For the text-containing cell, return its midpoint in [x, y] coordinate format. 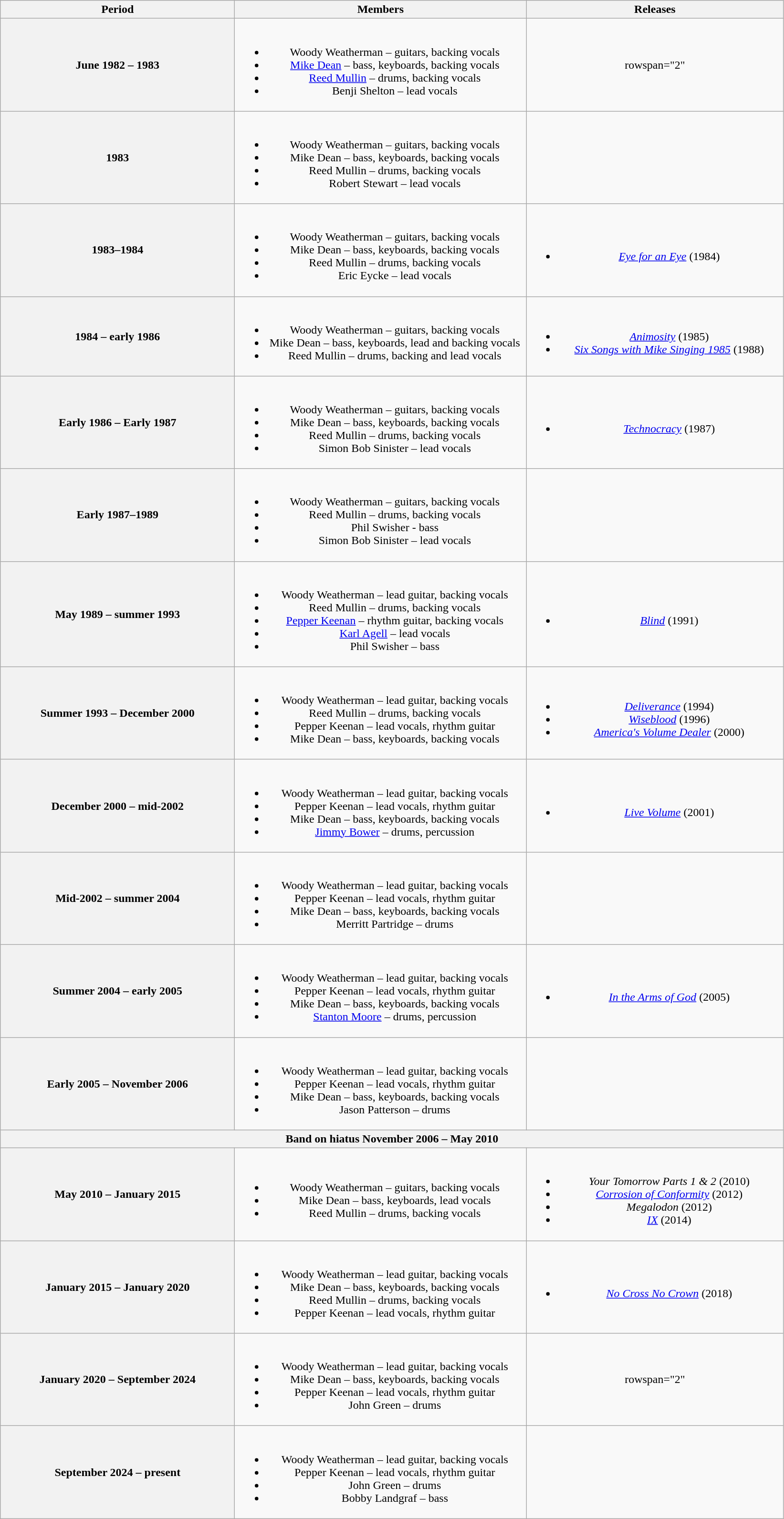
Early 1987–1989 [117, 515]
1983 [117, 157]
Releases [655, 10]
Early 2005 – November 2006 [117, 1084]
Band on hiatus November 2006 – May 2010 [392, 1139]
Animosity (1985)Six Songs with Mike Singing 1985 (1988) [655, 336]
September 2024 – present [117, 1472]
June 1982 – 1983 [117, 65]
January 2020 – September 2024 [117, 1380]
Woody Weatherman – guitars, backing vocalsReed Mullin – drums, backing vocalsPhil Swisher - bassSimon Bob Sinister – lead vocals [381, 515]
December 2000 – mid-2002 [117, 806]
Woody Weatherman – lead guitar, backing vocalsMike Dean – bass, keyboards, backing vocalsPepper Keenan – lead vocals, rhythm guitarJohn Green – drums [381, 1380]
Early 1986 – Early 1987 [117, 422]
Deliverance (1994)Wiseblood (1996)America's Volume Dealer (2000) [655, 713]
No Cross No Crown (2018) [655, 1287]
Summer 1993 – December 2000 [117, 713]
Technocracy (1987) [655, 422]
May 1989 – summer 1993 [117, 614]
Members [381, 10]
January 2015 – January 2020 [117, 1287]
Summer 2004 – early 2005 [117, 991]
May 2010 – January 2015 [117, 1194]
Woody Weatherman – guitars, backing vocalsMike Dean – bass, keyboards, lead vocalsReed Mullin – drums, backing vocals [381, 1194]
Woody Weatherman – lead guitar, backing vocalsPepper Keenan – lead vocals, rhythm guitarJohn Green – drums Bobby Landgraf – bass [381, 1472]
Woody Weatherman – guitars, backing vocalsMike Dean – bass, keyboards, backing vocalsReed Mullin – drums, backing vocalsEric Eycke – lead vocals [381, 250]
Period [117, 10]
Woody Weatherman – guitars, backing vocalsMike Dean – bass, keyboards, lead and backing vocalsReed Mullin – drums, backing and lead vocals [381, 336]
Live Volume (2001) [655, 806]
Eye for an Eye (1984) [655, 250]
1983–1984 [117, 250]
Mid-2002 – summer 2004 [117, 898]
Woody Weatherman – guitars, backing vocalsMike Dean – bass, keyboards, backing vocalsReed Mullin – drums, backing vocalsRobert Stewart – lead vocals [381, 157]
Your Tomorrow Parts 1 & 2 (2010)Corrosion of Conformity (2012)Megalodon (2012)IX (2014) [655, 1194]
Woody Weatherman – guitars, backing vocalsMike Dean – bass, keyboards, backing vocalsReed Mullin – drums, backing vocalsBenji Shelton – lead vocals [381, 65]
In the Arms of God (2005) [655, 991]
Blind (1991) [655, 614]
1984 – early 1986 [117, 336]
